Identify which cell holds the provided text, then report its [x, y] central coordinate. 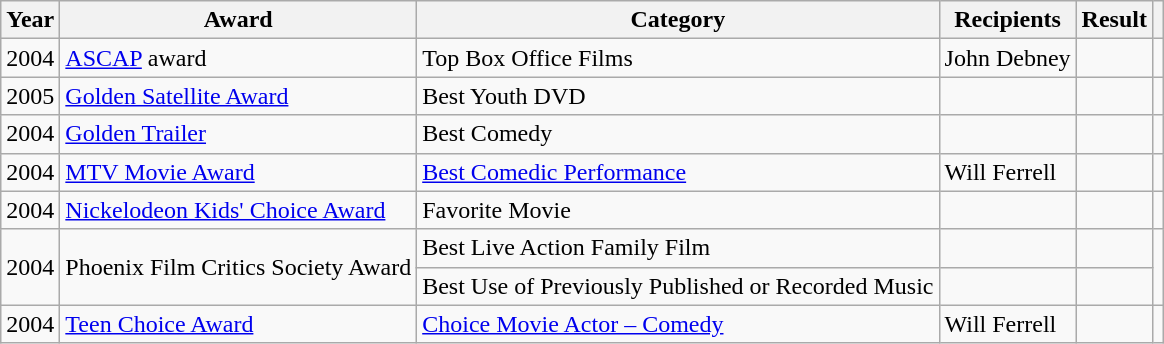
Favorite Movie [678, 210]
Award [238, 20]
Best Comedic Performance [678, 172]
Nickelodeon Kids' Choice Award [238, 210]
ASCAP award [238, 58]
Year [30, 20]
Top Box Office Films [678, 58]
Best Live Action Family Film [678, 248]
MTV Movie Award [238, 172]
Best Use of Previously Published or Recorded Music [678, 286]
2005 [30, 96]
Phoenix Film Critics Society Award [238, 267]
Recipients [1008, 20]
Best Comedy [678, 134]
Teen Choice Award [238, 324]
Category [678, 20]
Golden Satellite Award [238, 96]
John Debney [1008, 58]
Best Youth DVD [678, 96]
Golden Trailer [238, 134]
Result [1114, 20]
Choice Movie Actor – Comedy [678, 324]
